Search for the cell housing the specified text and yield its (X, Y) center coordinate. 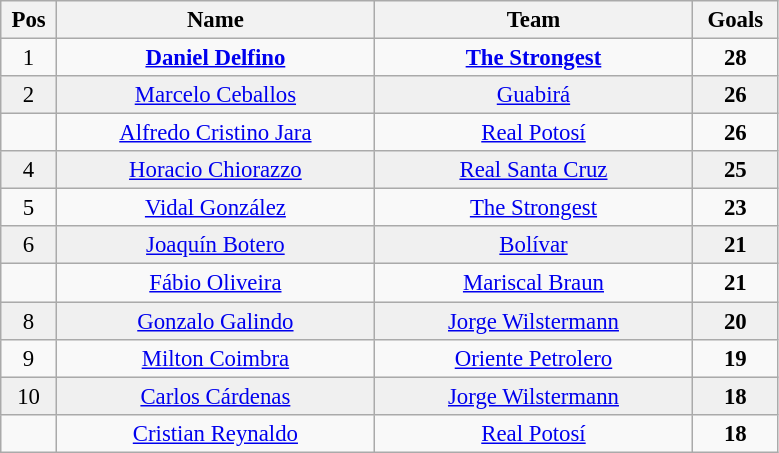
Vidal González (215, 208)
Milton Coimbra (215, 358)
Carlos Cárdenas (215, 396)
Oriente Petrolero (533, 358)
Gonzalo Galindo (215, 321)
Joaquín Botero (215, 245)
Bolívar (533, 245)
1 (29, 58)
25 (736, 170)
Goals (736, 20)
9 (29, 358)
Team (533, 20)
Real Santa Cruz (533, 170)
23 (736, 208)
Fábio Oliveira (215, 283)
19 (736, 358)
Name (215, 20)
28 (736, 58)
Marcelo Ceballos (215, 95)
Pos (29, 20)
Mariscal Braun (533, 283)
Cristian Reynaldo (215, 433)
5 (29, 208)
20 (736, 321)
4 (29, 170)
6 (29, 245)
Alfredo Cristino Jara (215, 133)
2 (29, 95)
Horacio Chiorazzo (215, 170)
8 (29, 321)
10 (29, 396)
Daniel Delfino (215, 58)
Guabirá (533, 95)
